Find where the given text appears and provide that cell's center as [X, Y] coordinate. 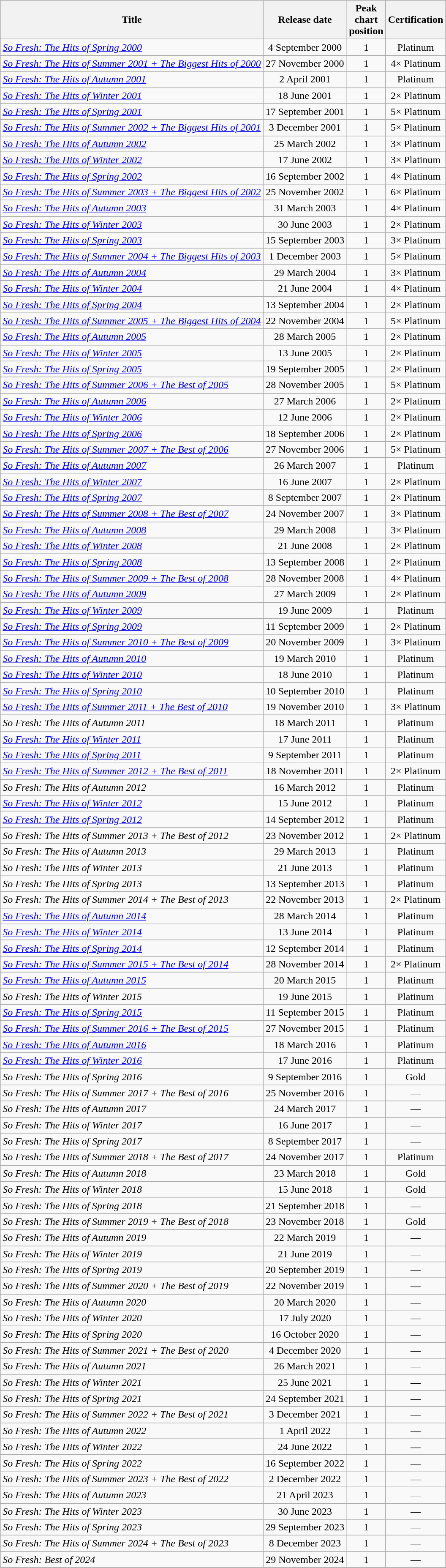
27 March 2006 [305, 401]
So Fresh: The Hits of Winter 2001 [132, 96]
So Fresh: The Hits of Winter 2023 [132, 1511]
29 March 2008 [305, 530]
24 June 2022 [305, 1447]
22 November 2004 [305, 321]
So Fresh: The Hits of Spring 2009 [132, 626]
8 September 2007 [305, 498]
19 June 2015 [305, 996]
So Fresh: The Hits of Summer 2002 + The Biggest Hits of 2001 [132, 128]
16 September 2022 [305, 1463]
So Fresh: The Hits of Spring 2014 [132, 948]
23 November 2018 [305, 1221]
2 December 2022 [305, 1479]
27 November 2015 [305, 1029]
So Fresh: The Hits of Autumn 2017 [132, 1109]
26 March 2021 [305, 1366]
20 November 2009 [305, 642]
So Fresh: The Hits of Winter 2007 [132, 481]
So Fresh: The Hits of Summer 2005 + The Biggest Hits of 2004 [132, 321]
So Fresh: The Hits of Summer 2013 + The Best of 2012 [132, 836]
28 November 2008 [305, 578]
13 September 2004 [305, 305]
22 November 2013 [305, 900]
12 June 2006 [305, 417]
29 March 2013 [305, 852]
So Fresh: The Hits of Winter 2004 [132, 289]
So Fresh: The Hits of Winter 2017 [132, 1125]
So Fresh: The Hits of Spring 2019 [132, 1270]
So Fresh: The Hits of Spring 2004 [132, 305]
So Fresh: The Hits of Summer 2004 + The Biggest Hits of 2003 [132, 257]
11 September 2009 [305, 626]
12 September 2014 [305, 948]
24 November 2007 [305, 514]
So Fresh: The Hits of Winter 2009 [132, 610]
29 March 2004 [305, 273]
So Fresh: The Hits of Summer 2008 + The Best of 2007 [132, 514]
1 December 2003 [305, 257]
So Fresh: The Hits of Autumn 2003 [132, 208]
15 September 2003 [305, 240]
So Fresh: The Hits of Summer 2012 + The Best of 2011 [132, 771]
31 March 2003 [305, 208]
So Fresh: The Hits of Spring 2002 [132, 176]
21 June 2013 [305, 868]
28 March 2005 [305, 337]
So Fresh: The Hits of Spring 2000 [132, 47]
19 November 2010 [305, 707]
16 March 2012 [305, 787]
So Fresh: The Hits of Autumn 2006 [132, 401]
So Fresh: The Hits of Summer 2011 + The Best of 2010 [132, 707]
So Fresh: The Hits of Winter 2008 [132, 546]
25 March 2002 [305, 144]
So Fresh: The Hits of Spring 2021 [132, 1399]
So Fresh: The Hits of Autumn 2010 [132, 658]
19 June 2009 [305, 610]
So Fresh: The Hits of Autumn 2014 [132, 916]
18 September 2006 [305, 433]
So Fresh: Best of 2024 [132, 1560]
27 March 2009 [305, 594]
So Fresh: The Hits of Summer 2024 + The Best of 2023 [132, 1543]
30 June 2023 [305, 1511]
19 March 2010 [305, 658]
So Fresh: The Hits of Spring 2015 [132, 1013]
18 March 2016 [305, 1045]
So Fresh: The Hits of Winter 2015 [132, 996]
18 June 2010 [305, 675]
17 June 2002 [305, 160]
So Fresh: The Hits of Spring 2005 [132, 369]
21 June 2008 [305, 546]
So Fresh: The Hits of Spring 2013 [132, 884]
So Fresh: The Hits of Winter 2011 [132, 739]
So Fresh: The Hits of Spring 2016 [132, 1077]
So Fresh: The Hits of Winter 2006 [132, 417]
Certification [416, 20]
18 June 2001 [305, 96]
So Fresh: The Hits of Autumn 2018 [132, 1173]
So Fresh: The Hits of Summer 2007 + The Best of 2006 [132, 449]
24 September 2021 [305, 1399]
15 June 2012 [305, 803]
So Fresh: The Hits of Spring 2001 [132, 112]
24 November 2017 [305, 1157]
So Fresh: The Hits of Summer 2010 + The Best of 2009 [132, 642]
So Fresh: The Hits of Summer 2016 + The Best of 2015 [132, 1029]
21 April 2023 [305, 1495]
So Fresh: The Hits of Autumn 2016 [132, 1045]
So Fresh: The Hits of Autumn 2001 [132, 79]
So Fresh: The Hits of Autumn 2023 [132, 1495]
So Fresh: The Hits of Autumn 2015 [132, 980]
17 June 2016 [305, 1061]
So Fresh: The Hits of Spring 2003 [132, 240]
So Fresh: The Hits of Summer 2015 + The Best of 2014 [132, 964]
16 October 2020 [305, 1334]
21 June 2019 [305, 1254]
17 June 2011 [305, 739]
21 September 2018 [305, 1205]
16 September 2002 [305, 176]
So Fresh: The Hits of Spring 2012 [132, 820]
So Fresh: The Hits of Autumn 2008 [132, 530]
So Fresh: The Hits of Winter 2018 [132, 1189]
19 September 2005 [305, 369]
23 November 2012 [305, 836]
27 November 2000 [305, 63]
So Fresh: The Hits of Summer 2017 + The Best of 2016 [132, 1093]
10 September 2010 [305, 691]
9 September 2016 [305, 1077]
So Fresh: The Hits of Spring 2010 [132, 691]
23 March 2018 [305, 1173]
So Fresh: The Hits of Autumn 2012 [132, 787]
So Fresh: The Hits of Winter 2013 [132, 868]
So Fresh: The Hits of Spring 2017 [132, 1141]
17 September 2001 [305, 112]
16 June 2007 [305, 481]
3 December 2001 [305, 128]
1 April 2022 [305, 1431]
So Fresh: The Hits of Spring 2007 [132, 498]
So Fresh: The Hits of Summer 2014 + The Best of 2013 [132, 900]
25 November 2002 [305, 192]
So Fresh: The Hits of Winter 2016 [132, 1061]
22 November 2019 [305, 1286]
20 September 2019 [305, 1270]
So Fresh: The Hits of Winter 2002 [132, 160]
So Fresh: The Hits of Winter 2012 [132, 803]
4 December 2020 [305, 1350]
So Fresh: The Hits of Winter 2014 [132, 932]
Release date [305, 20]
9 September 2011 [305, 755]
So Fresh: The Hits of Spring 2008 [132, 562]
So Fresh: The Hits of Winter 2005 [132, 353]
20 March 2020 [305, 1302]
So Fresh: The Hits of Summer 2003 + The Biggest Hits of 2002 [132, 192]
So Fresh: The Hits of Autumn 2007 [132, 465]
8 December 2023 [305, 1543]
Title [132, 20]
28 March 2014 [305, 916]
13 June 2014 [305, 932]
So Fresh: The Hits of Summer 2018 + The Best of 2017 [132, 1157]
So Fresh: The Hits of Winter 2019 [132, 1254]
So Fresh: The Hits of Autumn 2011 [132, 723]
So Fresh: The Hits of Summer 2020 + The Best of 2019 [132, 1286]
So Fresh: The Hits of Summer 2001 + The Biggest Hits of 2000 [132, 63]
29 September 2023 [305, 1527]
2 April 2001 [305, 79]
25 June 2021 [305, 1382]
So Fresh: The Hits of Winter 2020 [132, 1318]
28 November 2014 [305, 964]
So Fresh: The Hits of Spring 2006 [132, 433]
So Fresh: The Hits of Autumn 2019 [132, 1237]
25 November 2016 [305, 1093]
So Fresh: The Hits of Summer 2023 + The Best of 2022 [132, 1479]
21 June 2004 [305, 289]
So Fresh: The Hits of Spring 2023 [132, 1527]
15 June 2018 [305, 1189]
So Fresh: The Hits of Summer 2021 + The Best of 2020 [132, 1350]
So Fresh: The Hits of Winter 2003 [132, 224]
6× Platinum [416, 192]
So Fresh: The Hits of Autumn 2002 [132, 144]
24 March 2017 [305, 1109]
14 September 2012 [305, 820]
So Fresh: The Hits of Spring 2022 [132, 1463]
So Fresh: The Hits of Autumn 2013 [132, 852]
13 September 2013 [305, 884]
18 March 2011 [305, 723]
4 September 2000 [305, 47]
So Fresh: The Hits of Summer 2022 + The Best of 2021 [132, 1415]
20 March 2015 [305, 980]
17 July 2020 [305, 1318]
So Fresh: The Hits of Autumn 2004 [132, 273]
28 November 2005 [305, 385]
16 June 2017 [305, 1125]
Peakchartposition [366, 20]
So Fresh: The Hits of Winter 2021 [132, 1382]
27 November 2006 [305, 449]
30 June 2003 [305, 224]
26 March 2007 [305, 465]
So Fresh: The Hits of Autumn 2022 [132, 1431]
So Fresh: The Hits of Autumn 2009 [132, 594]
So Fresh: The Hits of Autumn 2005 [132, 337]
So Fresh: The Hits of Summer 2009 + The Best of 2008 [132, 578]
So Fresh: The Hits of Winter 2010 [132, 675]
8 September 2017 [305, 1141]
So Fresh: The Hits of Summer 2006 + The Best of 2005 [132, 385]
13 June 2005 [305, 353]
So Fresh: The Hits of Spring 2020 [132, 1334]
3 December 2021 [305, 1415]
So Fresh: The Hits of Spring 2018 [132, 1205]
22 March 2019 [305, 1237]
29 November 2024 [305, 1560]
So Fresh: The Hits of Summer 2019 + The Best of 2018 [132, 1221]
So Fresh: The Hits of Winter 2022 [132, 1447]
18 November 2011 [305, 771]
So Fresh: The Hits of Autumn 2020 [132, 1302]
So Fresh: The Hits of Spring 2011 [132, 755]
So Fresh: The Hits of Autumn 2021 [132, 1366]
11 September 2015 [305, 1013]
13 September 2008 [305, 562]
